Identify which cell holds the provided text, then report its [X, Y] central coordinate. 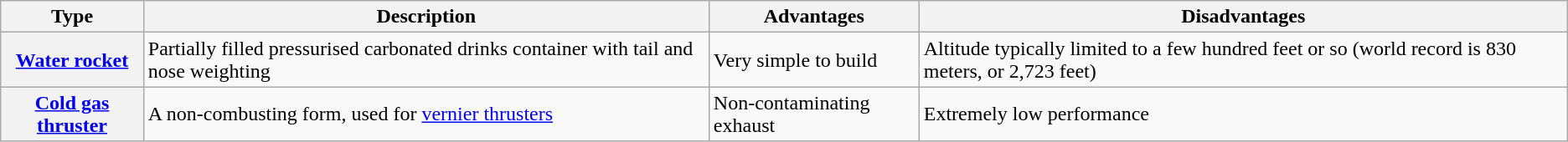
Disadvantages [1243, 17]
Type [72, 17]
Partially filled pressurised carbonated drinks container with tail and nose weighting [426, 60]
Non-contaminating exhaust [814, 114]
Water rocket [72, 60]
Advantages [814, 17]
A non-combusting form, used for vernier thrusters [426, 114]
Cold gas thruster [72, 114]
Very simple to build [814, 60]
Description [426, 17]
Extremely low performance [1243, 114]
Altitude typically limited to a few hundred feet or so (world record is 830 meters, or 2,723 feet) [1243, 60]
